Detect which cell encompasses the target text, then output its (X, Y) center coordinate. 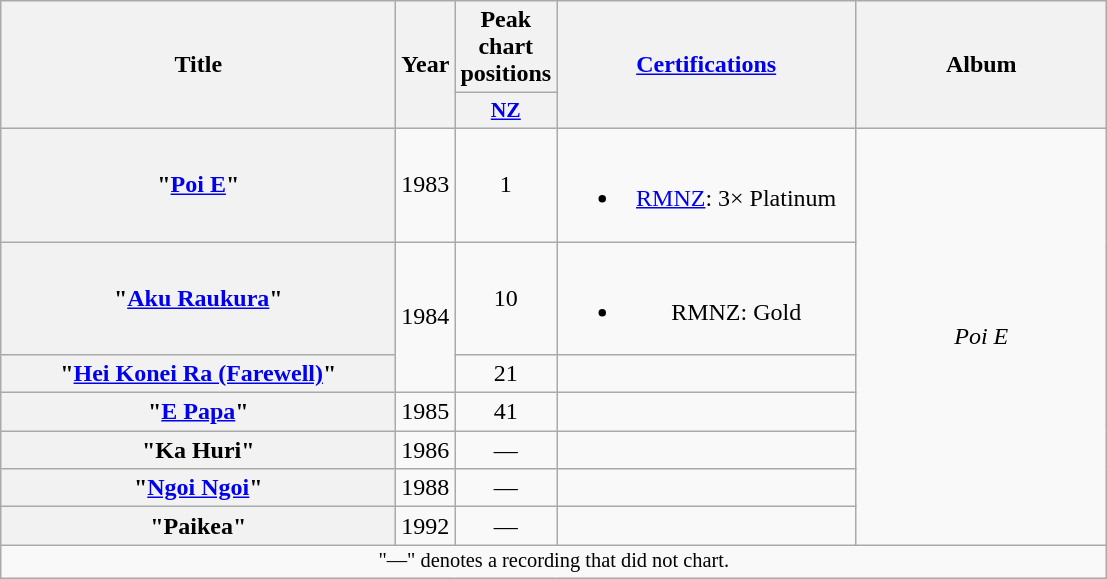
"Aku Raukura" (198, 298)
"Poi E" (198, 184)
1986 (426, 450)
1 (506, 184)
Poi E (982, 336)
1984 (426, 318)
1988 (426, 488)
"—" denotes a recording that did not chart. (554, 562)
"Paikea" (198, 526)
Album (982, 65)
Title (198, 65)
"Hei Konei Ra (Farewell)" (198, 374)
RMNZ: Gold (706, 298)
NZ (506, 111)
1992 (426, 526)
"Ka Huri" (198, 450)
Year (426, 65)
Certifications (706, 65)
21 (506, 374)
1985 (426, 412)
RMNZ: 3× Platinum (706, 184)
"Ngoi Ngoi" (198, 488)
10 (506, 298)
Peak chart positions (506, 47)
1983 (426, 184)
41 (506, 412)
"E Papa" (198, 412)
